Extract the (x, y) coordinate from the center of the cell holding the provided text.  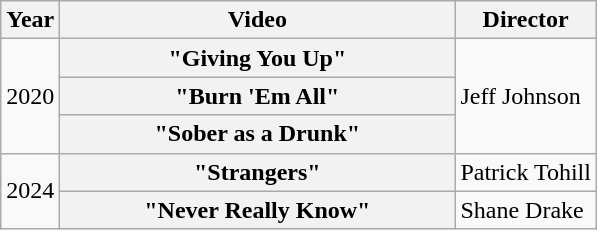
"Giving You Up" (258, 58)
Video (258, 20)
Year (30, 20)
"Strangers" (258, 172)
Director (526, 20)
Jeff Johnson (526, 96)
2020 (30, 96)
Shane Drake (526, 210)
Patrick Tohill (526, 172)
2024 (30, 191)
"Burn 'Em All" (258, 96)
"Sober as a Drunk" (258, 134)
"Never Really Know" (258, 210)
